Locate the cell with the specified text and output its (x, y) center coordinate. 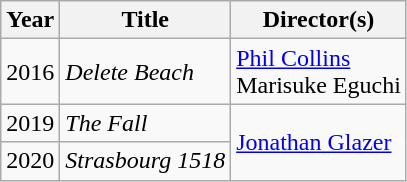
Title (146, 20)
Year (30, 20)
Strasbourg 1518 (146, 161)
2016 (30, 72)
Director(s) (319, 20)
2019 (30, 123)
Phil CollinsMarisuke Eguchi (319, 72)
Jonathan Glazer (319, 142)
2020 (30, 161)
Delete Beach (146, 72)
The Fall (146, 123)
